Extract the (X, Y) coordinate from the center of the cell holding the provided text.  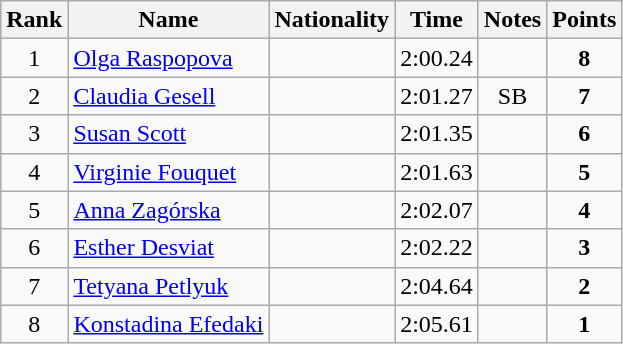
2:01.63 (437, 172)
2:02.22 (437, 248)
Anna Zagórska (168, 210)
Time (437, 20)
SB (512, 96)
2:00.24 (437, 58)
Susan Scott (168, 134)
2:04.64 (437, 286)
Tetyana Petlyuk (168, 286)
Konstadina Efedaki (168, 324)
Claudia Gesell (168, 96)
Notes (512, 20)
Name (168, 20)
Nationality (332, 20)
Rank (34, 20)
Esther Desviat (168, 248)
2:02.07 (437, 210)
2:01.35 (437, 134)
2:05.61 (437, 324)
Virginie Fouquet (168, 172)
2:01.27 (437, 96)
Olga Raspopova (168, 58)
Points (584, 20)
